Return the [X, Y] coordinate for the center point of the cell that contains the specified text.  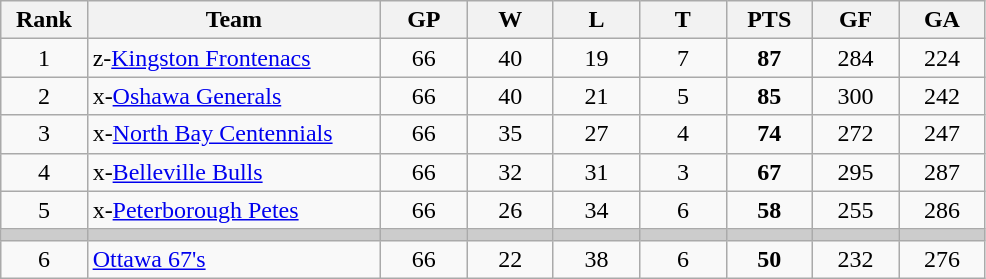
232 [855, 259]
284 [855, 58]
26 [510, 210]
287 [942, 172]
22 [510, 259]
GF [855, 20]
272 [855, 134]
L [596, 20]
35 [510, 134]
255 [855, 210]
x-Oshawa Generals [234, 96]
PTS [769, 20]
19 [596, 58]
38 [596, 259]
27 [596, 134]
x-North Bay Centennials [234, 134]
Ottawa 67's [234, 259]
58 [769, 210]
T [683, 20]
242 [942, 96]
32 [510, 172]
85 [769, 96]
50 [769, 259]
z-Kingston Frontenacs [234, 58]
247 [942, 134]
2 [44, 96]
74 [769, 134]
295 [855, 172]
21 [596, 96]
67 [769, 172]
GA [942, 20]
31 [596, 172]
x-Belleville Bulls [234, 172]
Rank [44, 20]
286 [942, 210]
x-Peterborough Petes [234, 210]
276 [942, 259]
34 [596, 210]
Team [234, 20]
87 [769, 58]
GP [424, 20]
W [510, 20]
300 [855, 96]
7 [683, 58]
1 [44, 58]
224 [942, 58]
